For the text-containing cell, return its midpoint in (X, Y) coordinate format. 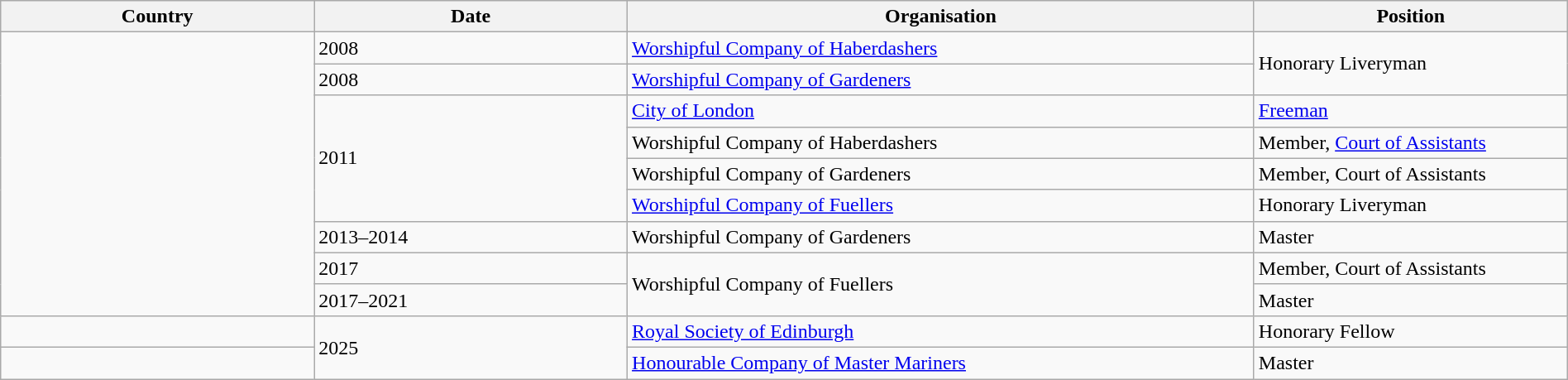
2025 (471, 347)
Organisation (941, 17)
2017 (471, 268)
2011 (471, 158)
City of London (941, 111)
Freeman (1411, 111)
Honorary Fellow (1411, 331)
Honourable Company of Master Mariners (941, 363)
2013–2014 (471, 237)
Royal Society of Edinburgh (941, 331)
Country (157, 17)
Position (1411, 17)
Date (471, 17)
2017–2021 (471, 300)
